Pinpoint the cell where the given text exists, returning its [X, Y] midpoint coordinate. 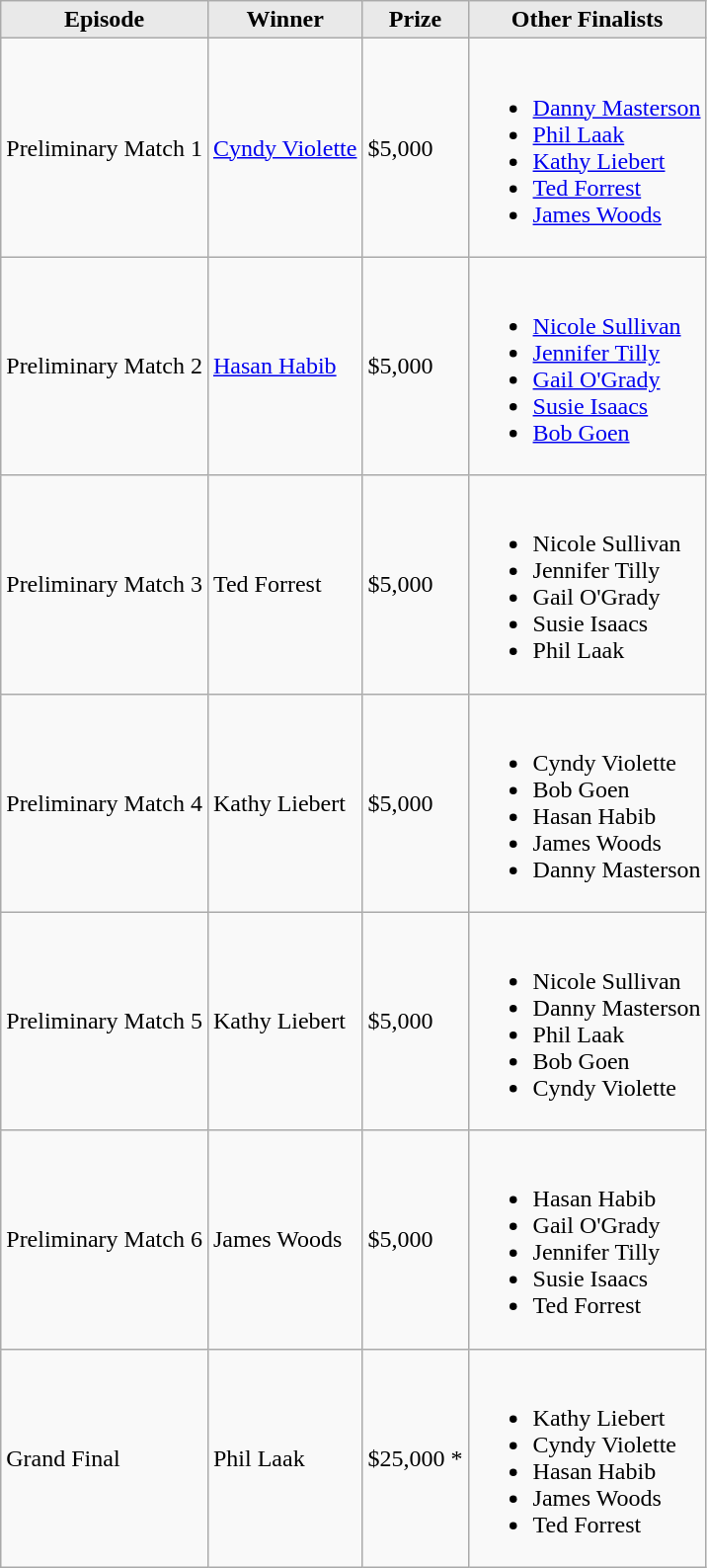
Episode [105, 20]
Prize [415, 20]
Nicole SullivanJennifer TillyGail O'GradySusie IsaacsBob Goen [587, 366]
$25,000 * [415, 1458]
Preliminary Match 3 [105, 585]
Cyndy VioletteBob GoenHasan HabibJames WoodsDanny Masterson [587, 802]
Grand Final [105, 1458]
Danny MastersonPhil LaakKathy LiebertTed ForrestJames Woods [587, 148]
Cyndy Violette [284, 148]
Nicole SullivanDanny MastersonPhil LaakBob GoenCyndy Violette [587, 1022]
Preliminary Match 5 [105, 1022]
Nicole SullivanJennifer TillyGail O'GradySusie IsaacsPhil Laak [587, 585]
James Woods [284, 1239]
Preliminary Match 2 [105, 366]
Winner [284, 20]
Hasan HabibGail O'GradyJennifer TillySusie IsaacsTed Forrest [587, 1239]
Hasan Habib [284, 366]
Preliminary Match 6 [105, 1239]
Kathy LiebertCyndy VioletteHasan HabibJames WoodsTed Forrest [587, 1458]
Ted Forrest [284, 585]
Other Finalists [587, 20]
Phil Laak [284, 1458]
Preliminary Match 1 [105, 148]
Preliminary Match 4 [105, 802]
